Output the [x, y] coordinate of the center of the cell containing the given text.  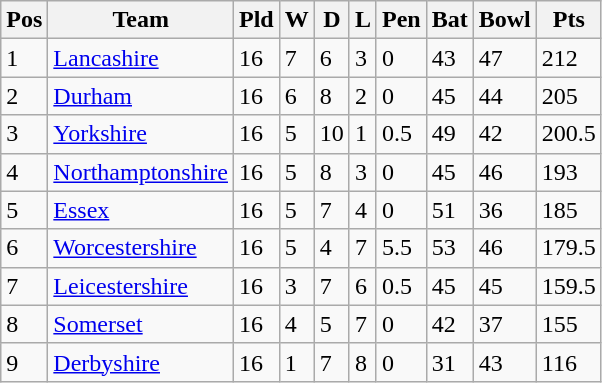
44 [504, 96]
179.5 [568, 248]
47 [504, 58]
Northamptonshire [141, 172]
212 [568, 58]
Worcestershire [141, 248]
205 [568, 96]
Team [141, 20]
10 [332, 134]
Somerset [141, 324]
Durham [141, 96]
5.5 [401, 248]
D [332, 20]
Leicestershire [141, 286]
185 [568, 210]
200.5 [568, 134]
51 [450, 210]
Pld [257, 20]
Pos [24, 20]
L [362, 20]
Yorkshire [141, 134]
116 [568, 362]
Pts [568, 20]
49 [450, 134]
9 [24, 362]
37 [504, 324]
Bowl [504, 20]
193 [568, 172]
W [296, 20]
159.5 [568, 286]
36 [504, 210]
Pen [401, 20]
Bat [450, 20]
155 [568, 324]
31 [450, 362]
Derbyshire [141, 362]
53 [450, 248]
Essex [141, 210]
Lancashire [141, 58]
